Find where the given text appears and provide that cell's center as [x, y] coordinate. 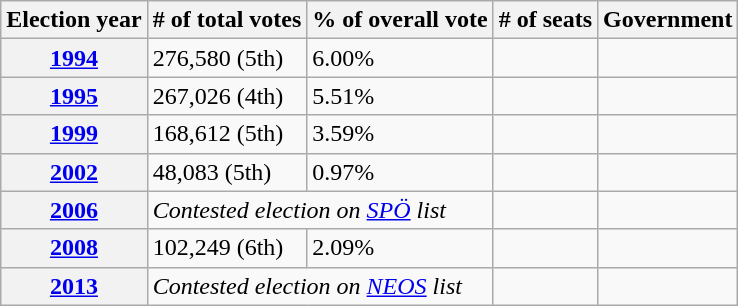
1994 [74, 58]
# of total votes [227, 20]
2008 [74, 248]
Contested election on SPÖ list [320, 210]
267,026 (4th) [227, 96]
102,249 (6th) [227, 248]
2006 [74, 210]
Election year [74, 20]
1999 [74, 134]
2.09% [400, 248]
3.59% [400, 134]
0.97% [400, 172]
5.51% [400, 96]
2013 [74, 286]
48,083 (5th) [227, 172]
2002 [74, 172]
276,580 (5th) [227, 58]
1995 [74, 96]
Contested election on NEOS list [320, 286]
% of overall vote [400, 20]
168,612 (5th) [227, 134]
6.00% [400, 58]
Government [668, 20]
# of seats [545, 20]
